From the cell containing the given text, extract its center point as (x, y) coordinate. 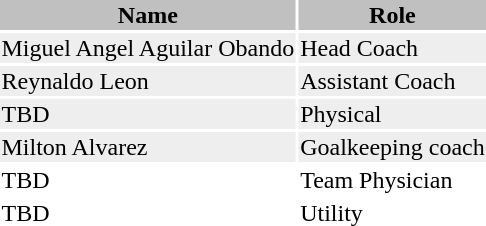
Milton Alvarez (148, 147)
Miguel Angel Aguilar Obando (148, 48)
Name (148, 15)
Reynaldo Leon (148, 81)
